Provide the (x, y) coordinate of the cell's center where the given text is located.  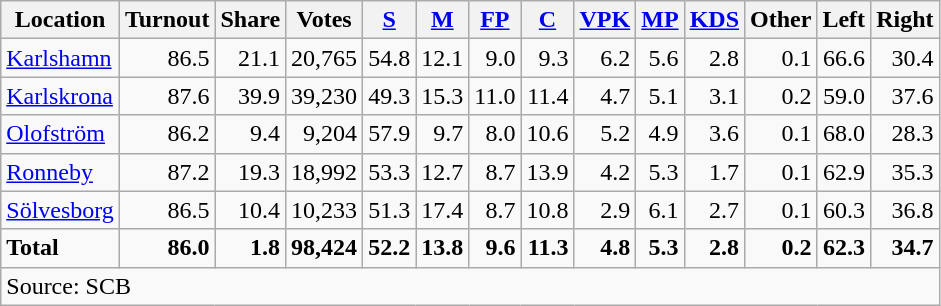
36.8 (905, 210)
Total (60, 248)
9.0 (495, 58)
12.1 (442, 58)
Source: SCB (470, 286)
30.4 (905, 58)
49.3 (390, 96)
52.2 (390, 248)
15.3 (442, 96)
FP (495, 20)
Olofström (60, 134)
C (548, 20)
57.9 (390, 134)
S (390, 20)
39.9 (250, 96)
6.1 (660, 210)
Ronneby (60, 172)
4.8 (605, 248)
9.6 (495, 248)
35.3 (905, 172)
Right (905, 20)
9.7 (442, 134)
5.1 (660, 96)
37.6 (905, 96)
10.4 (250, 210)
10,233 (324, 210)
13.9 (548, 172)
68.0 (844, 134)
4.7 (605, 96)
MP (660, 20)
11.3 (548, 248)
Turnout (167, 20)
VPK (605, 20)
13.8 (442, 248)
4.2 (605, 172)
M (442, 20)
Karlskrona (60, 96)
66.6 (844, 58)
62.9 (844, 172)
10.8 (548, 210)
21.1 (250, 58)
87.6 (167, 96)
54.8 (390, 58)
2.7 (714, 210)
60.3 (844, 210)
86.0 (167, 248)
2.9 (605, 210)
4.9 (660, 134)
Location (60, 20)
Other (781, 20)
59.0 (844, 96)
1.7 (714, 172)
87.2 (167, 172)
34.7 (905, 248)
17.4 (442, 210)
98,424 (324, 248)
Votes (324, 20)
Left (844, 20)
53.3 (390, 172)
51.3 (390, 210)
11.0 (495, 96)
18,992 (324, 172)
3.6 (714, 134)
5.6 (660, 58)
20,765 (324, 58)
3.1 (714, 96)
28.3 (905, 134)
8.0 (495, 134)
1.8 (250, 248)
11.4 (548, 96)
10.6 (548, 134)
9,204 (324, 134)
19.3 (250, 172)
86.2 (167, 134)
62.3 (844, 248)
9.3 (548, 58)
9.4 (250, 134)
5.2 (605, 134)
Sölvesborg (60, 210)
6.2 (605, 58)
KDS (714, 20)
39,230 (324, 96)
Share (250, 20)
Karlshamn (60, 58)
12.7 (442, 172)
